Locate the cell with the specified text and output its [X, Y] center coordinate. 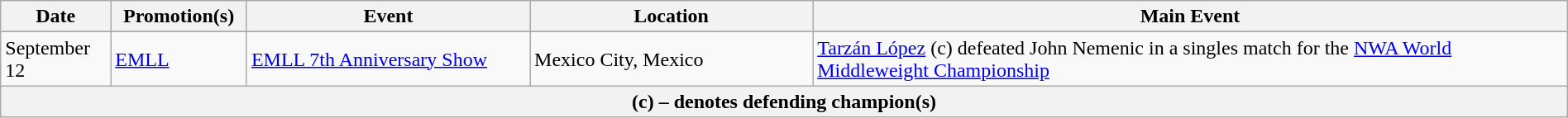
Location [672, 17]
EMLL [179, 59]
Mexico City, Mexico [672, 59]
Event [388, 17]
(c) – denotes defending champion(s) [784, 101]
September 12 [56, 59]
EMLL 7th Anniversary Show [388, 59]
Date [56, 17]
Promotion(s) [179, 17]
Tarzán López (c) defeated John Nemenic in a singles match for the NWA World Middleweight Championship [1191, 59]
Main Event [1191, 17]
